Return [X, Y] of the center of cell containing provided text 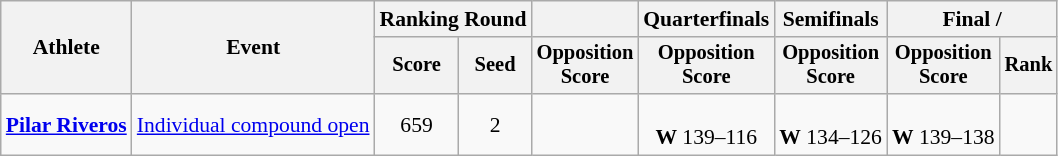
W 139–116 [706, 124]
Semifinals [830, 19]
Athlete [66, 48]
Pilar Riveros [66, 124]
Seed [496, 66]
Individual compound open [254, 124]
Event [254, 48]
Rank [1029, 66]
659 [417, 124]
Score [417, 66]
W 134–126 [830, 124]
Ranking Round [454, 19]
2 [496, 124]
W 139–138 [944, 124]
Quarterfinals [706, 19]
Final / [972, 19]
